Extract the [X, Y] coordinate from the center of the cell holding the provided text.  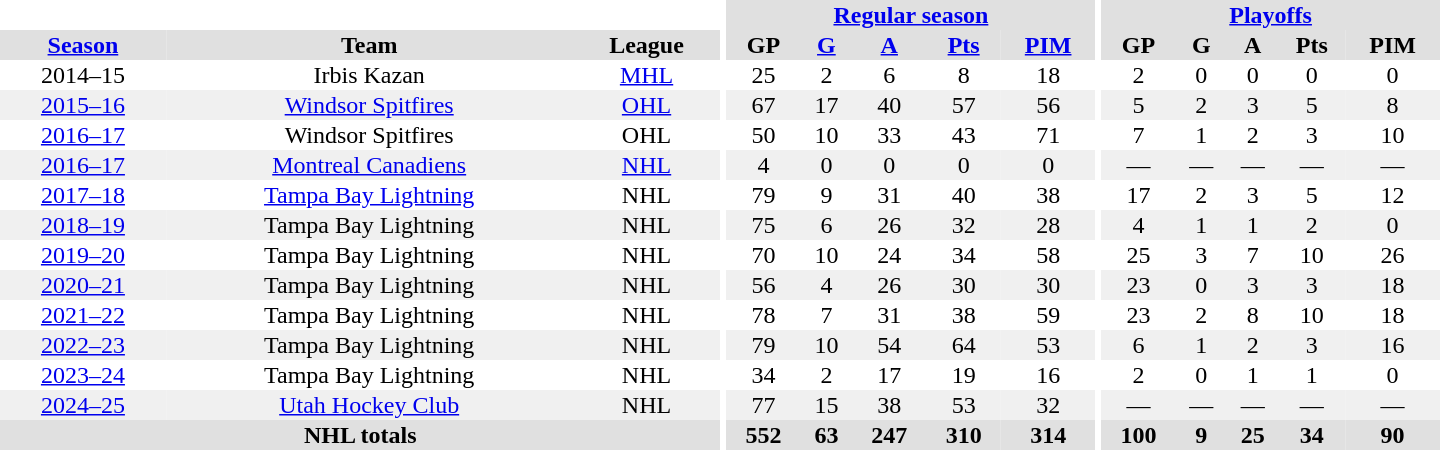
57 [963, 105]
2023–24 [83, 375]
71 [1048, 135]
77 [763, 405]
Playoffs [1270, 15]
310 [963, 435]
50 [763, 135]
2015–16 [83, 105]
Montreal Canadiens [370, 165]
2014–15 [83, 75]
24 [889, 255]
2020–21 [83, 285]
15 [826, 405]
64 [963, 345]
58 [1048, 255]
78 [763, 315]
90 [1392, 435]
Irbis Kazan [370, 75]
2024–25 [83, 405]
2019–20 [83, 255]
Utah Hockey Club [370, 405]
19 [963, 375]
75 [763, 225]
Regular season [910, 15]
NHL totals [360, 435]
2021–22 [83, 315]
33 [889, 135]
314 [1048, 435]
Team [370, 45]
2017–18 [83, 195]
12 [1392, 195]
59 [1048, 315]
70 [763, 255]
552 [763, 435]
Season [83, 45]
2022–23 [83, 345]
247 [889, 435]
League [647, 45]
54 [889, 345]
43 [963, 135]
2018–19 [83, 225]
28 [1048, 225]
100 [1138, 435]
63 [826, 435]
MHL [647, 75]
67 [763, 105]
